Find where the given text appears and provide that cell's center as [X, Y] coordinate. 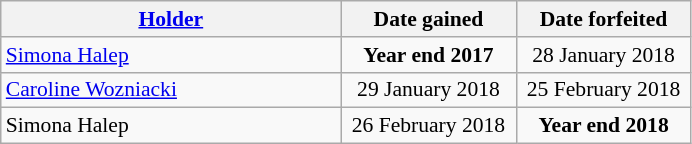
28 January 2018 [604, 55]
Date forfeited [604, 19]
Holder [171, 19]
Year end 2018 [604, 126]
29 January 2018 [428, 90]
26 February 2018 [428, 126]
Caroline Wozniacki [171, 90]
Date gained [428, 19]
25 February 2018 [604, 90]
Year end 2017 [428, 55]
